Locate the cell with the specified text and output its [X, Y] center coordinate. 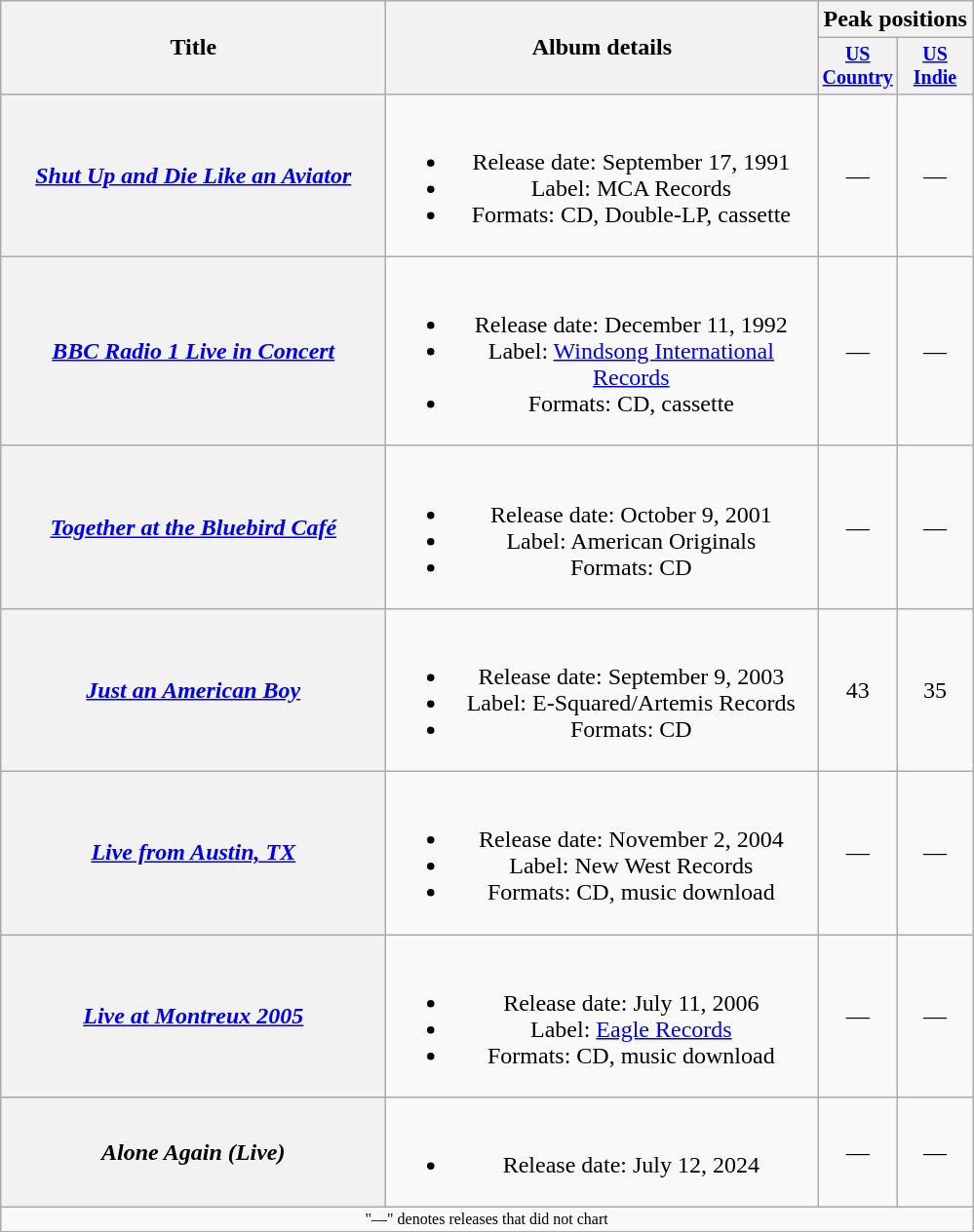
Peak positions [895, 19]
43 [858, 690]
US Country [858, 66]
BBC Radio 1 Live in Concert [193, 351]
Just an American Boy [193, 690]
"—" denotes releases that did not chart [487, 1219]
35 [936, 690]
Alone Again (Live) [193, 1152]
Release date: September 17, 1991Label: MCA RecordsFormats: CD, Double-LP, cassette [603, 175]
Title [193, 48]
Album details [603, 48]
Live from Austin, TX [193, 854]
Release date: October 9, 2001Label: American OriginalsFormats: CD [603, 526]
Release date: July 12, 2024 [603, 1152]
Release date: September 9, 2003Label: E-Squared/Artemis RecordsFormats: CD [603, 690]
Together at the Bluebird Café [193, 526]
Release date: July 11, 2006Label: Eagle RecordsFormats: CD, music download [603, 1016]
Release date: December 11, 1992Label: Windsong International RecordsFormats: CD, cassette [603, 351]
Live at Montreux 2005 [193, 1016]
Shut Up and Die Like an Aviator [193, 175]
US Indie [936, 66]
Release date: November 2, 2004Label: New West RecordsFormats: CD, music download [603, 854]
